Scan for the cell matching the given text and deliver its (x, y) coordinate at center. 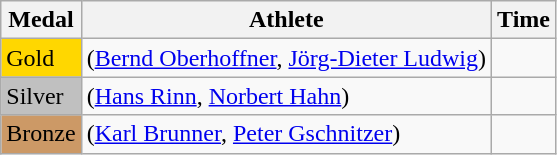
(Bernd Oberhoffner, Jörg-Dieter Ludwig) (286, 58)
(Karl Brunner, Peter Gschnitzer) (286, 134)
Time (524, 20)
Medal (41, 20)
Gold (41, 58)
(Hans Rinn, Norbert Hahn) (286, 96)
Athlete (286, 20)
Silver (41, 96)
Bronze (41, 134)
